Locate the cell with the specified text and output its (X, Y) center coordinate. 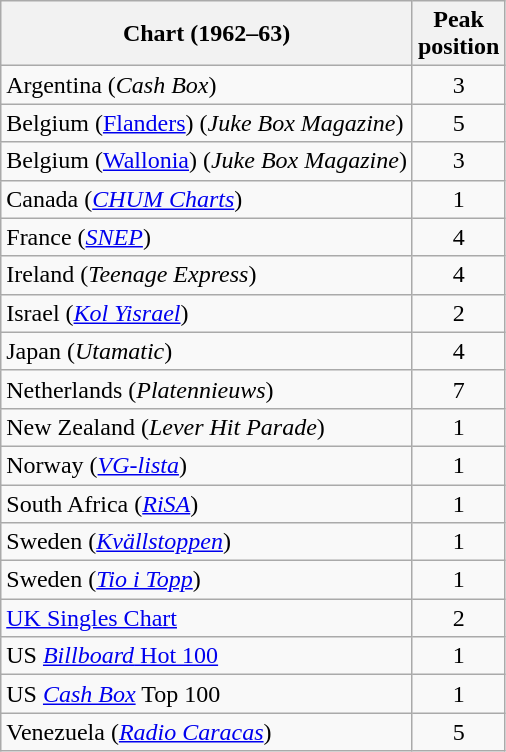
UK Singles Chart (207, 618)
Sweden (Tio i Topp) (207, 580)
US Billboard Hot 100 (207, 656)
Canada (CHUM Charts) (207, 199)
Israel (Kol Yisrael) (207, 313)
New Zealand (Lever Hit Parade) (207, 427)
Belgium (Wallonia) (Juke Box Magazine) (207, 161)
Venezuela (Radio Caracas) (207, 732)
Belgium (Flanders) (Juke Box Magazine) (207, 123)
US Cash Box Top 100 (207, 694)
Argentina (Cash Box) (207, 85)
South Africa (RiSA) (207, 503)
7 (458, 389)
Chart (1962–63) (207, 34)
Sweden (Kvällstoppen) (207, 542)
Norway (VG-lista) (207, 465)
Peak position (458, 34)
Japan (Utamatic) (207, 351)
Ireland (Teenage Express) (207, 275)
Netherlands (Platennieuws) (207, 389)
France (SNEP) (207, 237)
